Capture the cell that displays the provided text and extract its (X, Y) central coordinate. 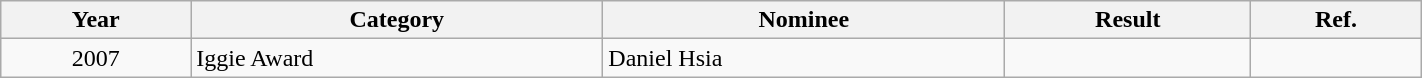
2007 (96, 58)
Category (397, 20)
Daniel Hsia (804, 58)
Iggie Award (397, 58)
Ref. (1336, 20)
Result (1128, 20)
Year (96, 20)
Nominee (804, 20)
